Identify which cell holds the provided text, then report its (X, Y) central coordinate. 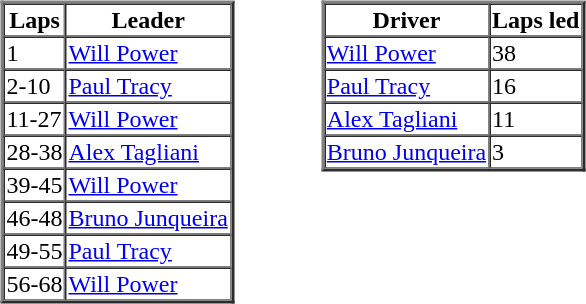
Laps led (536, 20)
49-55 (35, 250)
11 (536, 118)
28-38 (35, 152)
46-48 (35, 218)
38 (536, 52)
11-27 (35, 118)
2-10 (35, 86)
16 (536, 86)
1 (35, 52)
Laps (35, 20)
56-68 (35, 284)
Driver (406, 20)
3 (536, 152)
39-45 (35, 184)
Leader (148, 20)
